Determine the [X, Y] coordinate at the center of the cell enclosing the given text.  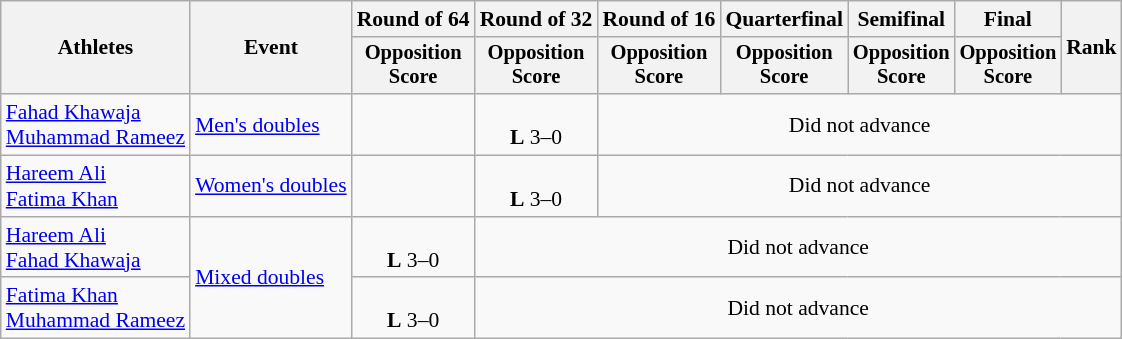
Athletes [96, 48]
Men's doubles [271, 124]
Fahad KhawajaMuhammad Rameez [96, 124]
Mixed doubles [271, 278]
Round of 16 [658, 19]
Hareem AliFahad Khawaja [96, 248]
Event [271, 48]
Round of 32 [536, 19]
Final [1008, 19]
Women's doubles [271, 186]
Rank [1092, 48]
Hareem AliFatima Khan [96, 186]
Fatima KhanMuhammad Rameez [96, 308]
Semifinal [902, 19]
Quarterfinal [784, 19]
Round of 64 [414, 19]
